For the text-containing cell, return its midpoint in (x, y) coordinate format. 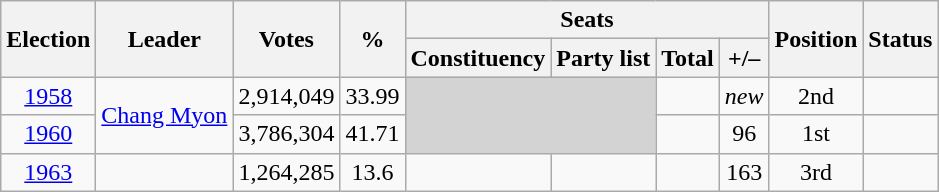
Position (816, 39)
163 (744, 172)
Status (900, 39)
Party list (604, 58)
3,786,304 (286, 134)
33.99 (372, 96)
Leader (164, 39)
Seats (587, 20)
2nd (816, 96)
Chang Myon (164, 115)
Constituency (478, 58)
2,914,049 (286, 96)
+/– (744, 58)
Election (48, 39)
41.71 (372, 134)
1st (816, 134)
13.6 (372, 172)
3rd (816, 172)
Total (688, 58)
96 (744, 134)
new (744, 96)
% (372, 39)
1,264,285 (286, 172)
Votes (286, 39)
1960 (48, 134)
1963 (48, 172)
1958 (48, 96)
